Scan for the cell matching the given text and deliver its (x, y) coordinate at center. 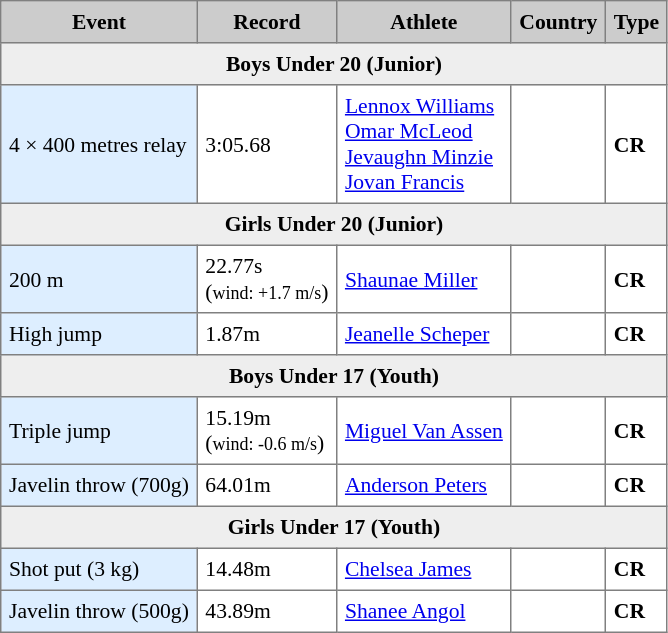
Athlete (424, 22)
15.19m (wind: -0.6 m/s) (267, 431)
14.48m (267, 569)
Lennox Williams Omar McLeod Jevaughn Minzie Jovan Francis (424, 144)
22.77s(wind: +1.7 m/s) (267, 279)
43.89m (267, 611)
Javelin throw (700g) (99, 485)
Shaunae Miller (424, 279)
Chelsea James (424, 569)
High jump (99, 334)
64.01m (267, 485)
Event (99, 22)
Type (637, 22)
1.87m (267, 334)
Record (267, 22)
Shanee Angol (424, 611)
Anderson Peters (424, 485)
4 × 400 metres relay (99, 144)
200 m (99, 279)
Shot put (3 kg) (99, 569)
Javelin throw (500g) (99, 611)
3:05.68 (267, 144)
Miguel Van Assen (424, 431)
Jeanelle Scheper (424, 334)
Boys Under 17 (Youth) (334, 376)
Boys Under 20 (Junior) (334, 64)
Country (558, 22)
Girls Under 17 (Youth) (334, 527)
Triple jump (99, 431)
Girls Under 20 (Junior) (334, 224)
